Detect which cell encompasses the target text, then output its [X, Y] center coordinate. 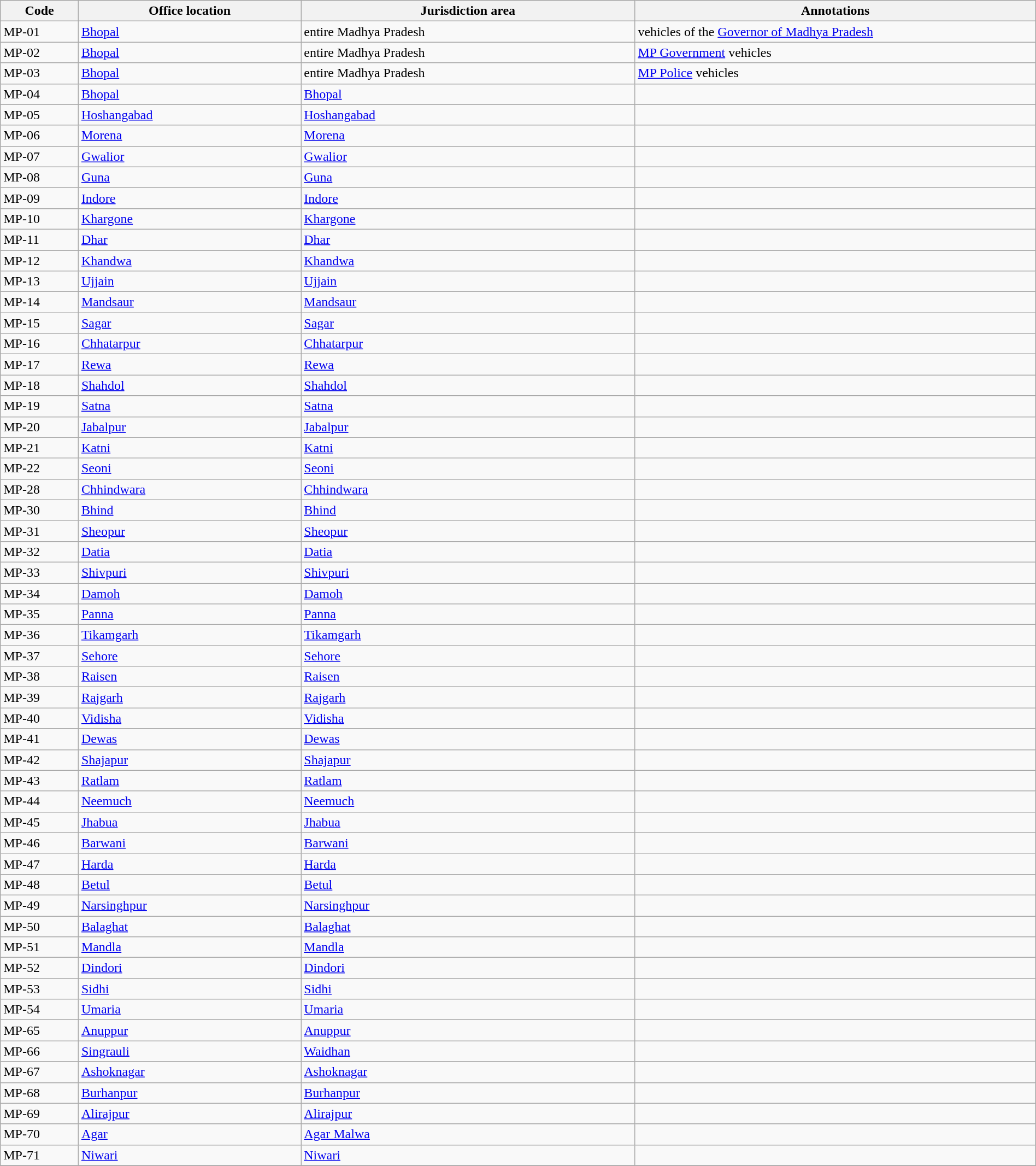
MP-14 [39, 302]
MP-49 [39, 905]
MP-12 [39, 261]
MP-09 [39, 198]
MP-48 [39, 884]
Singrauli [189, 1051]
MP-43 [39, 781]
MP-02 [39, 52]
MP-30 [39, 510]
MP-13 [39, 282]
MP-67 [39, 1072]
MP-50 [39, 927]
MP-45 [39, 822]
MP-37 [39, 656]
MP-10 [39, 219]
MP-44 [39, 801]
MP-11 [39, 239]
MP-38 [39, 677]
MP-01 [39, 32]
MP-04 [39, 94]
Agar Malwa [468, 1134]
MP-54 [39, 1010]
MP Government vehicles [835, 52]
MP-33 [39, 572]
MP-66 [39, 1051]
MP-41 [39, 739]
MP-68 [39, 1093]
Jurisdiction area [468, 11]
MP-21 [39, 448]
MP-35 [39, 614]
MP-69 [39, 1114]
MP-52 [39, 968]
Waidhan [468, 1051]
MP-16 [39, 344]
MP-07 [39, 156]
Agar [189, 1134]
MP-42 [39, 760]
MP-47 [39, 864]
MP-71 [39, 1155]
MP-65 [39, 1030]
MP-51 [39, 947]
Office location [189, 11]
Annotations [835, 11]
MP-20 [39, 427]
MP-17 [39, 365]
MP-03 [39, 73]
MP-06 [39, 136]
MP-18 [39, 385]
MP-32 [39, 552]
MP-19 [39, 406]
MP-70 [39, 1134]
MP-40 [39, 718]
MP-31 [39, 531]
MP-39 [39, 698]
MP-36 [39, 635]
MP Police vehicles [835, 73]
MP-53 [39, 989]
vehicles of the Governor of Madhya Pradesh [835, 32]
MP-05 [39, 115]
MP-15 [39, 323]
MP-34 [39, 593]
MP-46 [39, 843]
MP-22 [39, 468]
Code [39, 11]
MP-08 [39, 177]
MP-28 [39, 489]
